Return [x, y] of the center of cell containing provided text 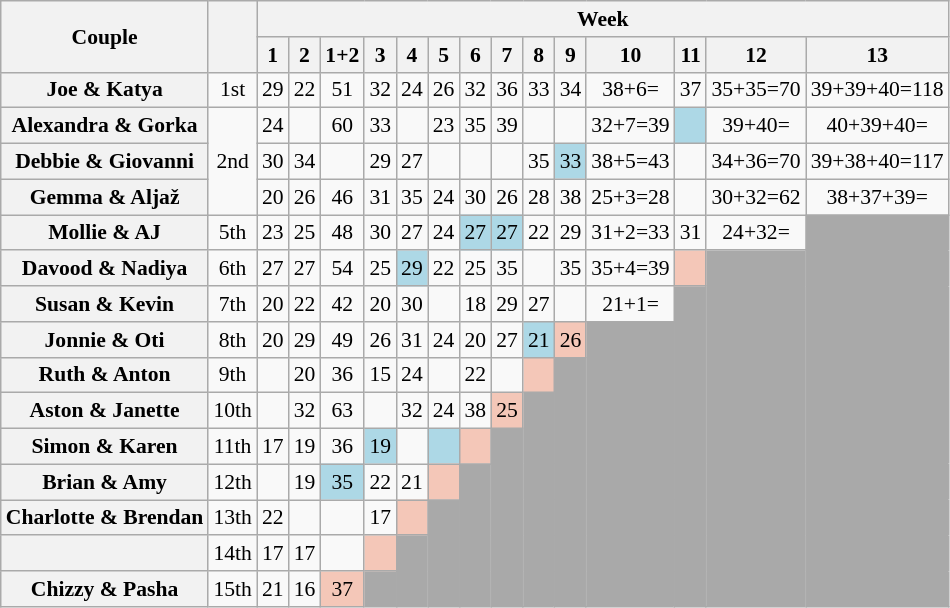
7th [232, 304]
Aston & Janette [105, 411]
34+36=70 [756, 162]
2 [305, 55]
21+1= [630, 304]
Alexandra & Gorka [105, 126]
Charlotte & Brendan [105, 518]
Ruth & Anton [105, 375]
Jonnie & Oti [105, 340]
32+7=39 [630, 126]
15 [380, 375]
25+3=28 [630, 197]
8 [539, 55]
42 [342, 304]
39+40= [756, 126]
24+32= [756, 233]
Joe & Katya [105, 90]
46 [342, 197]
11 [691, 55]
Mollie & AJ [105, 233]
8th [232, 340]
30+32=62 [756, 197]
18 [475, 304]
13th [232, 518]
5 [444, 55]
1 [273, 55]
10th [232, 411]
Debbie & Giovanni [105, 162]
31+2=33 [630, 233]
40+39+40= [878, 126]
14th [232, 554]
Davood & Nadiya [105, 269]
9 [571, 55]
60 [342, 126]
9th [232, 375]
12 [756, 55]
35+35=70 [756, 90]
16 [305, 589]
39+38+40=117 [878, 162]
2nd [232, 162]
38+5=43 [630, 162]
Couple [105, 36]
Week [603, 19]
15th [232, 589]
38+6= [630, 90]
4 [412, 55]
Gemma & Aljaž [105, 197]
54 [342, 269]
39 [507, 126]
49 [342, 340]
7 [507, 55]
Brian & Amy [105, 482]
38+37+39= [878, 197]
5th [232, 233]
Simon & Karen [105, 447]
11th [232, 447]
39+39+40=118 [878, 90]
63 [342, 411]
6 [475, 55]
51 [342, 90]
6th [232, 269]
1+2 [342, 55]
10 [630, 55]
48 [342, 233]
3 [380, 55]
28 [539, 197]
35+4=39 [630, 269]
13 [878, 55]
12th [232, 482]
1st [232, 90]
Chizzy & Pasha [105, 589]
Susan & Kevin [105, 304]
